Detect which cell encompasses the target text, then output its [x, y] center coordinate. 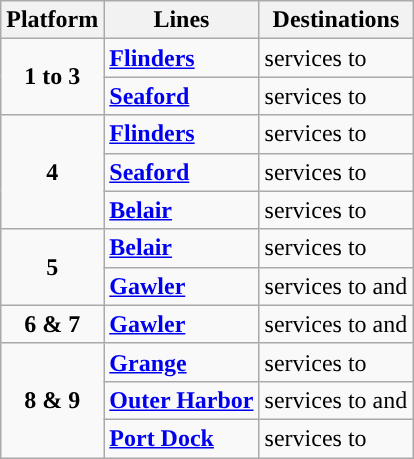
1 to 3 [52, 77]
Outer Harbor [182, 400]
4 [52, 172]
Destinations [336, 20]
8 & 9 [52, 400]
5 [52, 267]
Lines [182, 20]
Port Dock [182, 438]
Platform [52, 20]
Grange [182, 362]
6 & 7 [52, 324]
